From the cell containing the given text, extract its center point as (x, y) coordinate. 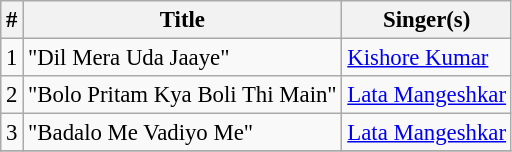
Kishore Kumar (426, 58)
2 (12, 95)
"Dil Mera Uda Jaaye" (182, 58)
"Bolo Pritam Kya Boli Thi Main" (182, 95)
# (12, 20)
Singer(s) (426, 20)
Title (182, 20)
3 (12, 133)
1 (12, 58)
"Badalo Me Vadiyo Me" (182, 133)
